Scan for the cell matching the given text and deliver its [x, y] coordinate at center. 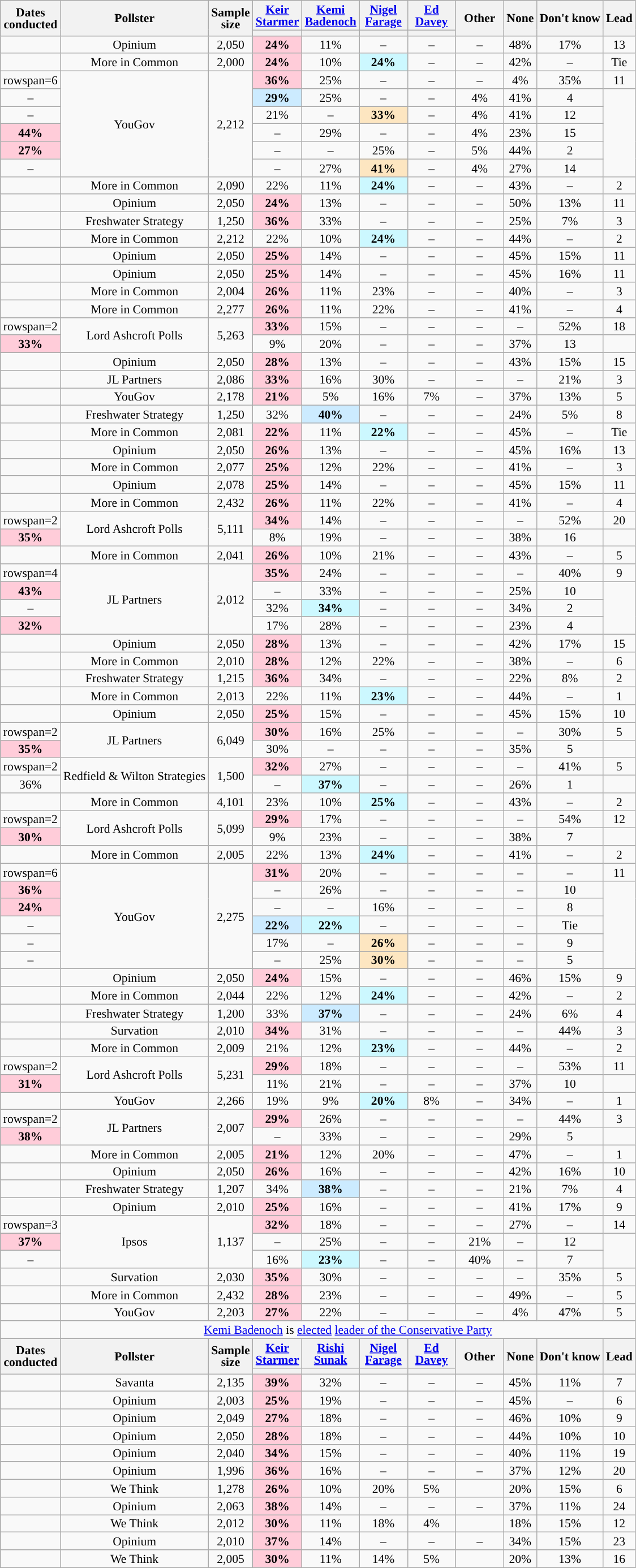
2,004 [230, 291]
Redfield & Wilton Strategies [135, 776]
1,996 [230, 1471]
2,178 [230, 397]
2,009 [230, 1049]
54% [569, 819]
1,278 [230, 1489]
2,041 [230, 555]
2,086 [230, 379]
2,275 [230, 916]
Savanta [135, 1382]
6,049 [230, 740]
rowspan=4 [31, 572]
5,263 [230, 335]
2,007 [230, 1127]
1,207 [230, 1189]
50% [520, 204]
Kemi Badenoch [330, 15]
2,081 [230, 432]
18 [619, 326]
6% [569, 1013]
2,266 [230, 1101]
1,137 [230, 1242]
53% [569, 1066]
2,090 [230, 186]
Kemi Badenoch is elected leader of the Conservative Party [348, 1330]
2,044 [230, 996]
Ipsos [135, 1242]
2,078 [230, 485]
2,135 [230, 1382]
2,277 [230, 309]
1,215 [230, 679]
23 [619, 1541]
2,049 [230, 1418]
1,500 [230, 776]
2,000 [230, 62]
4,101 [230, 802]
48% [520, 44]
2,013 [230, 696]
19 [619, 1453]
2,203 [230, 1312]
rowspan=3 [31, 1224]
5,231 [230, 1075]
5,099 [230, 828]
2,030 [230, 1277]
Rishi Sunak [330, 1354]
49% [520, 1294]
39% [277, 1382]
2,040 [230, 1453]
5,111 [230, 529]
24 [619, 1506]
1,200 [230, 1013]
2,077 [230, 467]
2,063 [230, 1506]
2,003 [230, 1401]
